Scan for the cell matching the given text and deliver its [X, Y] coordinate at center. 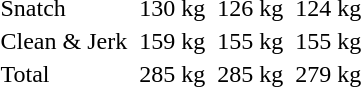
159 kg [172, 41]
155 kg [250, 41]
